Detect which cell encompasses the target text, then output its (X, Y) center coordinate. 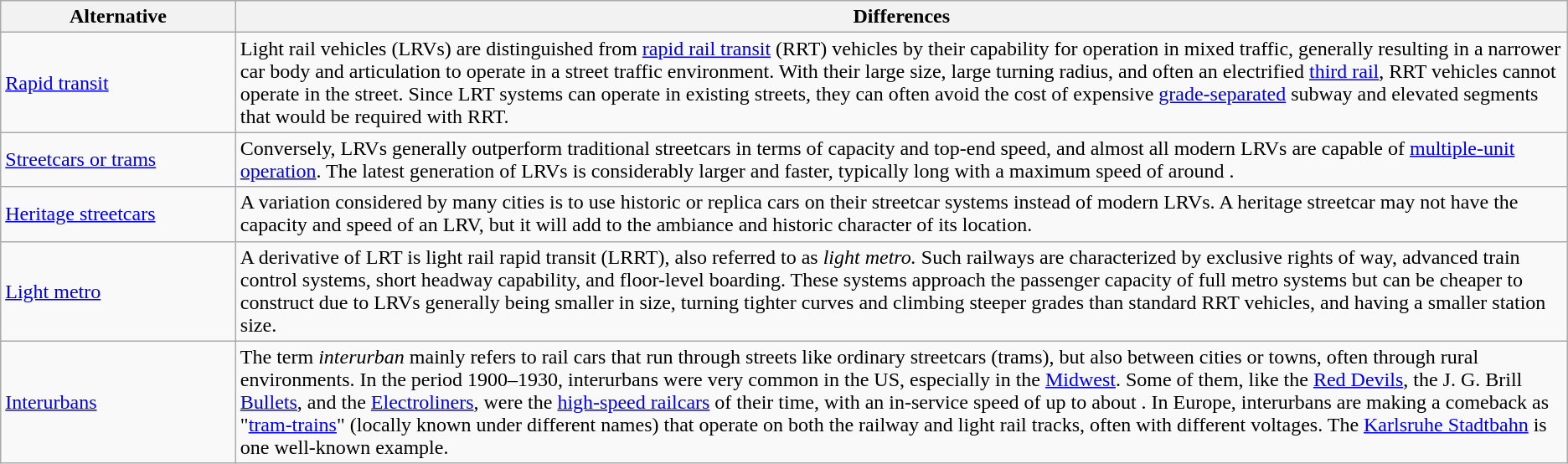
Streetcars or trams (119, 159)
Differences (901, 17)
Rapid transit (119, 82)
Heritage streetcars (119, 214)
Light metro (119, 291)
Interurbans (119, 402)
Alternative (119, 17)
